Scan for the cell matching the given text and deliver its (X, Y) coordinate at center. 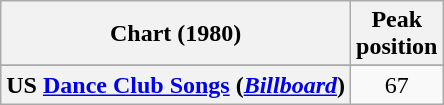
67 (397, 85)
Peakposition (397, 34)
US Dance Club Songs (Billboard) (176, 85)
Chart (1980) (176, 34)
